Extract the (x, y) coordinate from the center of the cell holding the provided text.  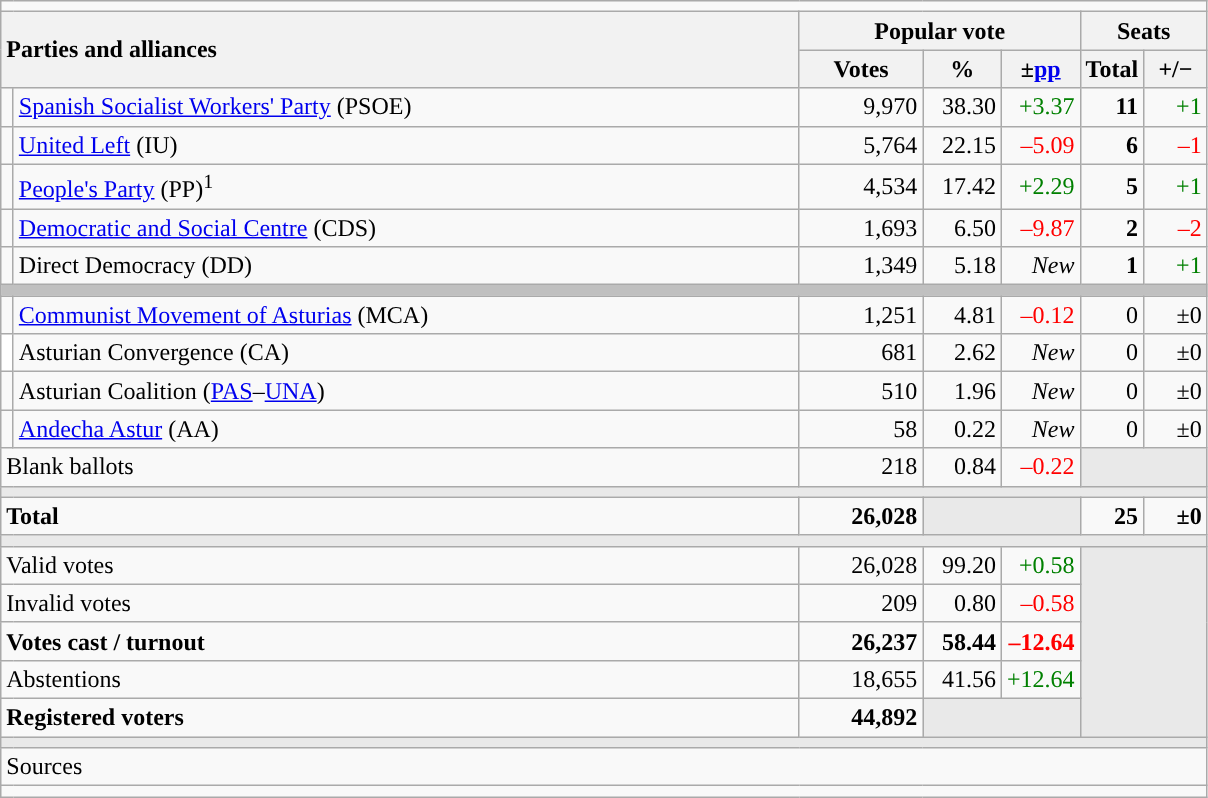
% (962, 69)
9,970 (861, 107)
Democratic and Social Centre (CDS) (406, 228)
26,237 (861, 641)
+0.58 (1040, 565)
1 (1112, 266)
Spanish Socialist Workers' Party (PSOE) (406, 107)
–0.58 (1040, 603)
+/− (1176, 69)
2 (1112, 228)
–12.64 (1040, 641)
0.84 (962, 467)
Seats (1144, 31)
6 (1112, 145)
6.50 (962, 228)
1,251 (861, 315)
–0.22 (1040, 467)
–9.87 (1040, 228)
99.20 (962, 565)
Valid votes (400, 565)
–0.12 (1040, 315)
58.44 (962, 641)
681 (861, 353)
Direct Democracy (DD) (406, 266)
5,764 (861, 145)
Votes (861, 69)
1,349 (861, 266)
–2 (1176, 228)
Abstentions (400, 679)
–5.09 (1040, 145)
Asturian Coalition (PAS–UNA) (406, 391)
38.30 (962, 107)
Registered voters (400, 718)
17.42 (962, 186)
+3.37 (1040, 107)
0.22 (962, 429)
25 (1112, 516)
Andecha Astur (AA) (406, 429)
People's Party (PP)1 (406, 186)
209 (861, 603)
Blank ballots (400, 467)
1,693 (861, 228)
22.15 (962, 145)
44,892 (861, 718)
Invalid votes (400, 603)
Parties and alliances (400, 50)
41.56 (962, 679)
4.81 (962, 315)
1.96 (962, 391)
±pp (1040, 69)
Votes cast / turnout (400, 641)
5 (1112, 186)
Sources (604, 767)
0.80 (962, 603)
United Left (IU) (406, 145)
2.62 (962, 353)
510 (861, 391)
Communist Movement of Asturias (MCA) (406, 315)
–1 (1176, 145)
11 (1112, 107)
218 (861, 467)
Popular vote (940, 31)
+12.64 (1040, 679)
5.18 (962, 266)
Asturian Convergence (CA) (406, 353)
18,655 (861, 679)
+2.29 (1040, 186)
4,534 (861, 186)
58 (861, 429)
